Return the (x, y) coordinate for the center point of the cell that contains the specified text.  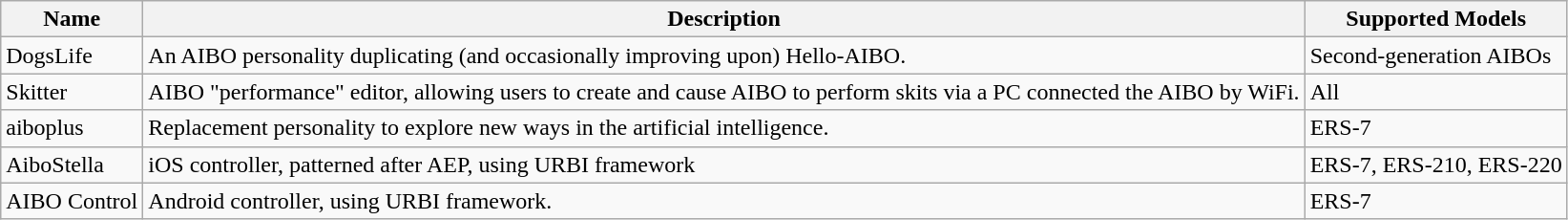
Second-generation AIBOs (1435, 55)
Replacement personality to explore new ways in the artificial intelligence. (723, 128)
AiboStella (73, 165)
AIBO "performance" editor, allowing users to create and cause AIBO to perform skits via a PC connected the AIBO by WiFi. (723, 92)
Supported Models (1435, 19)
All (1435, 92)
Description (723, 19)
An AIBO personality duplicating (and occasionally improving upon) Hello-AIBO. (723, 55)
Android controller, using URBI framework. (723, 201)
DogsLife (73, 55)
ERS-7, ERS-210, ERS-220 (1435, 165)
iOS controller, patterned after AEP, using URBI framework (723, 165)
Skitter (73, 92)
AIBO Control (73, 201)
aiboplus (73, 128)
Name (73, 19)
